Identify which cell holds the provided text, then report its (X, Y) central coordinate. 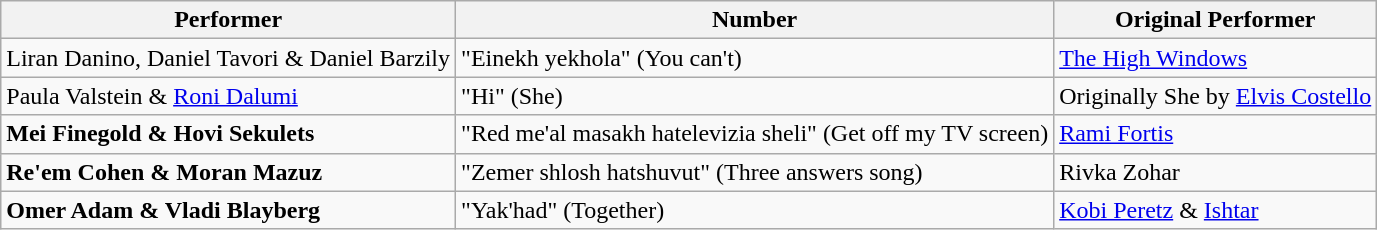
Omer Adam & Vladi Blayberg (228, 210)
Original Performer (1216, 20)
Rivka Zohar (1216, 172)
"Einekh yekhola" (You can't) (755, 58)
"Red me'al masakh hatelevizia sheli" (Get off my TV screen) (755, 134)
"Hi" (She) (755, 96)
Paula Valstein & Roni Dalumi (228, 96)
Kobi Peretz & Ishtar (1216, 210)
Mei Finegold & Hovi Sekulets (228, 134)
"Yak'had" (Together) (755, 210)
Number (755, 20)
Originally She by Elvis Costello (1216, 96)
Rami Fortis (1216, 134)
The High Windows (1216, 58)
Performer (228, 20)
Re'em Cohen & Moran Mazuz (228, 172)
Liran Danino, Daniel Tavori & Daniel Barzily (228, 58)
"Zemer shlosh hatshuvut" (Three answers song) (755, 172)
